Find where the given text appears and provide that cell's center as (X, Y) coordinate. 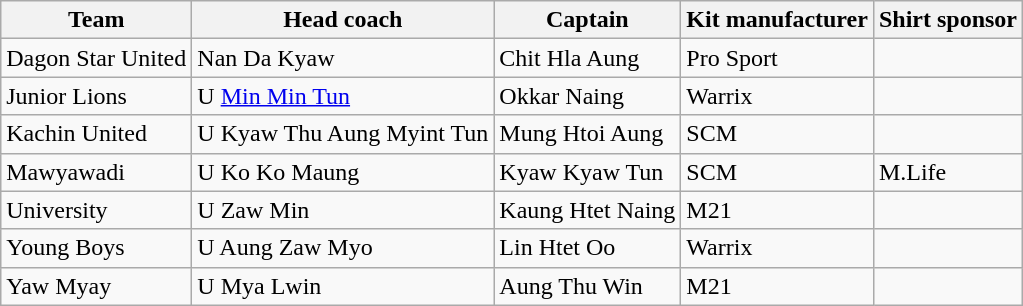
U Aung Zaw Myo (343, 248)
U Min Min Tun (343, 96)
Team (96, 20)
U Mya Lwin (343, 286)
Aung Thu Win (588, 286)
U Ko Ko Maung (343, 172)
Kachin United (96, 134)
Head coach (343, 20)
Kyaw Kyaw Tun (588, 172)
Chit Hla Aung (588, 58)
M.Life (948, 172)
Shirt sponsor (948, 20)
Kaung Htet Naing (588, 210)
Young Boys (96, 248)
University (96, 210)
Nan Da Kyaw (343, 58)
Okkar Naing (588, 96)
Pro Sport (778, 58)
U Kyaw Thu Aung Myint Tun (343, 134)
Junior Lions (96, 96)
Kit manufacturer (778, 20)
U Zaw Min (343, 210)
Captain (588, 20)
Lin Htet Oo (588, 248)
Mawyawadi (96, 172)
Mung Htoi Aung (588, 134)
Dagon Star United (96, 58)
Yaw Myay (96, 286)
